Extract the (x, y) coordinate from the center of the cell holding the provided text.  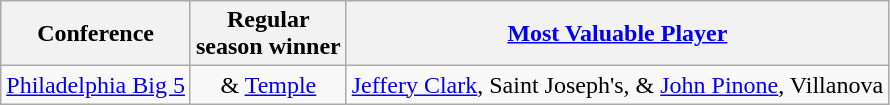
& Temple (268, 85)
Conference (96, 34)
Jeffery Clark, Saint Joseph's, & John Pinone, Villanova (617, 85)
Most Valuable Player (617, 34)
Regular season winner (268, 34)
Philadelphia Big 5 (96, 85)
